From the cell containing the given text, extract its center point as (x, y) coordinate. 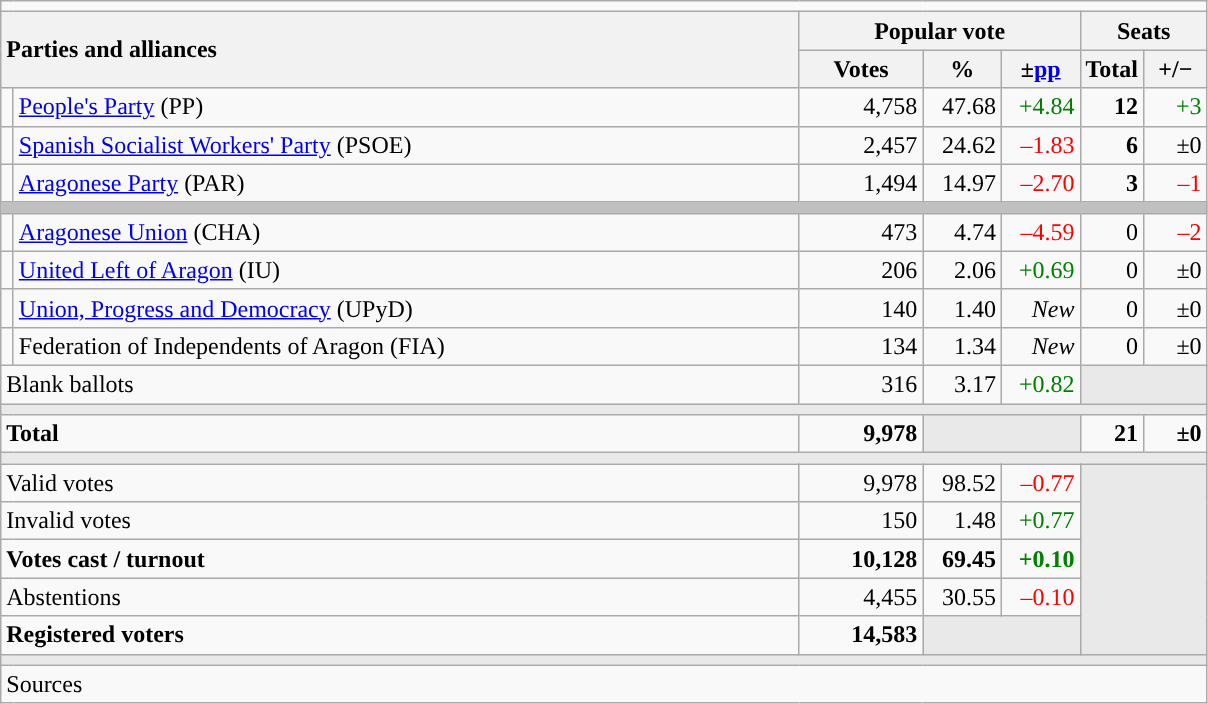
Aragonese Party (PAR) (406, 183)
10,128 (861, 559)
30.55 (962, 597)
21 (1112, 434)
Abstentions (400, 597)
140 (861, 308)
3.17 (962, 384)
98.52 (962, 483)
United Left of Aragon (IU) (406, 270)
People's Party (PP) (406, 107)
+0.10 (1040, 559)
134 (861, 346)
206 (861, 270)
% (962, 69)
12 (1112, 107)
Popular vote (940, 31)
Blank ballots (400, 384)
–1 (1176, 183)
Sources (604, 684)
4,758 (861, 107)
1.48 (962, 521)
150 (861, 521)
6 (1112, 145)
47.68 (962, 107)
+0.82 (1040, 384)
1.34 (962, 346)
4.74 (962, 232)
±pp (1040, 69)
–0.77 (1040, 483)
Spanish Socialist Workers' Party (PSOE) (406, 145)
4,455 (861, 597)
316 (861, 384)
Federation of Independents of Aragon (FIA) (406, 346)
Union, Progress and Democracy (UPyD) (406, 308)
Valid votes (400, 483)
69.45 (962, 559)
–4.59 (1040, 232)
14.97 (962, 183)
2,457 (861, 145)
Registered voters (400, 635)
Votes (861, 69)
+3 (1176, 107)
14,583 (861, 635)
–2.70 (1040, 183)
1.40 (962, 308)
+/− (1176, 69)
–2 (1176, 232)
–0.10 (1040, 597)
+0.77 (1040, 521)
473 (861, 232)
1,494 (861, 183)
–1.83 (1040, 145)
+4.84 (1040, 107)
3 (1112, 183)
Votes cast / turnout (400, 559)
+0.69 (1040, 270)
Invalid votes (400, 521)
Aragonese Union (CHA) (406, 232)
24.62 (962, 145)
Seats (1144, 31)
Parties and alliances (400, 50)
2.06 (962, 270)
